For the text-containing cell, return its midpoint in (x, y) coordinate format. 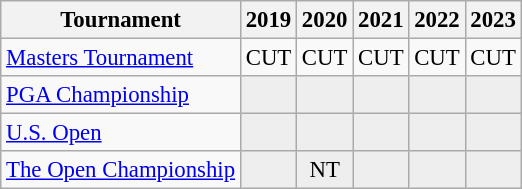
The Open Championship (121, 170)
PGA Championship (121, 95)
Tournament (121, 20)
2019 (268, 20)
2022 (437, 20)
U.S. Open (121, 133)
2021 (381, 20)
2023 (493, 20)
2020 (325, 20)
Masters Tournament (121, 58)
NT (325, 170)
